From the cell containing the given text, extract its center point as (x, y) coordinate. 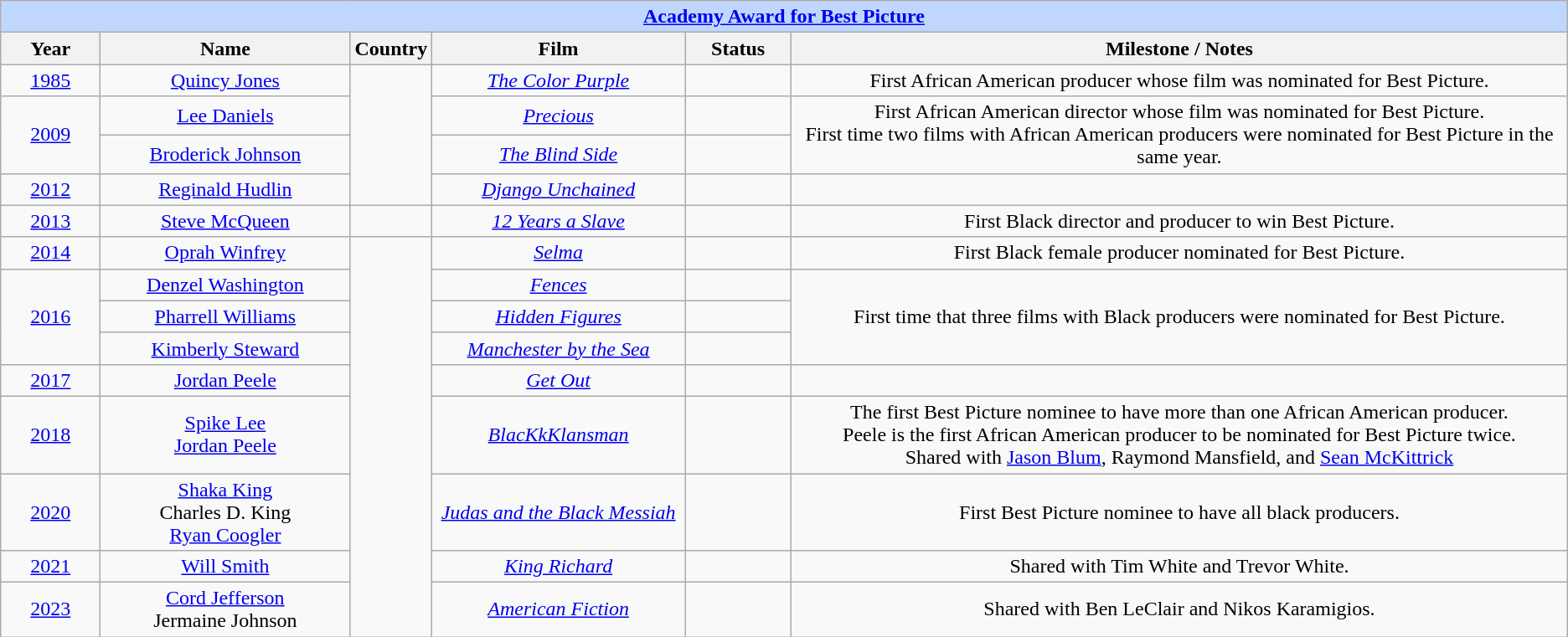
First time that three films with Black producers were nominated for Best Picture. (1179, 316)
Milestone / Notes (1179, 49)
First Black female producer nominated for Best Picture. (1179, 253)
Kimberly Steward (225, 348)
Selma (559, 253)
Broderick Johnson (225, 154)
1985 (50, 80)
2014 (50, 253)
2012 (50, 189)
Oprah Winfrey (225, 253)
Steve McQueen (225, 221)
Year (50, 49)
Get Out (559, 380)
Shared with Ben LeClair and Nikos Karamigios. (1179, 609)
Cord JeffersonJermaine Johnson (225, 609)
Reginald Hudlin (225, 189)
2016 (50, 316)
Quincy Jones (225, 80)
Shared with Tim White and Trevor White. (1179, 567)
The Color Purple (559, 80)
First African American producer whose film was nominated for Best Picture. (1179, 80)
Judas and the Black Messiah (559, 512)
2023 (50, 609)
BlacKkKlansman (559, 434)
2017 (50, 380)
Lee Daniels (225, 116)
Status (739, 49)
2021 (50, 567)
American Fiction (559, 609)
Manchester by the Sea (559, 348)
2013 (50, 221)
First Black director and producer to win Best Picture. (1179, 221)
Name (225, 49)
2018 (50, 434)
2009 (50, 135)
12 Years a Slave (559, 221)
Film (559, 49)
Denzel Washington (225, 285)
Will Smith (225, 567)
Country (391, 49)
Precious (559, 116)
2020 (50, 512)
King Richard (559, 567)
Hidden Figures (559, 316)
Django Unchained (559, 189)
The Blind Side (559, 154)
First Best Picture nominee to have all black producers. (1179, 512)
Jordan Peele (225, 380)
Academy Award for Best Picture (784, 17)
Spike LeeJordan Peele (225, 434)
Shaka KingCharles D. KingRyan Coogler (225, 512)
Fences (559, 285)
Pharrell Williams (225, 316)
